Identify which cell holds the provided text, then report its (X, Y) central coordinate. 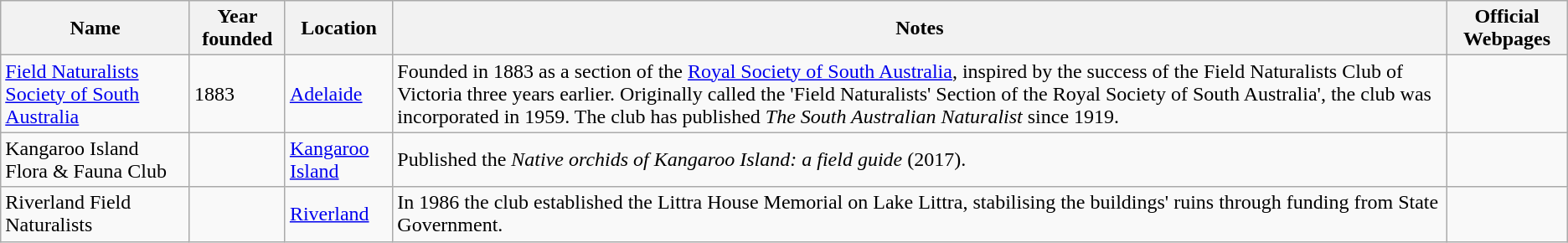
Published the Native orchids of Kangaroo Island: a field guide (2017). (920, 159)
Kangaroo Island Flora & Fauna Club (95, 159)
Kangaroo Island (338, 159)
Location (338, 28)
Name (95, 28)
Adelaide (338, 94)
Official Webpages (1507, 28)
Year founded (237, 28)
Field Naturalists Society of South Australia (95, 94)
Riverland Field Naturalists (95, 215)
In 1986 the club established the Littra House Memorial on Lake Littra, stabilising the buildings' ruins through funding from State Government. (920, 215)
Notes (920, 28)
Riverland (338, 215)
1883 (237, 94)
